For the text-containing cell, return its midpoint in (x, y) coordinate format. 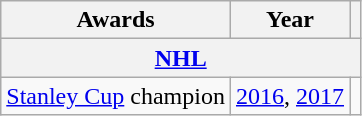
NHL (181, 58)
2016, 2017 (290, 96)
Awards (116, 20)
Stanley Cup champion (116, 96)
Year (290, 20)
